Scan for the cell matching the given text and deliver its (x, y) coordinate at center. 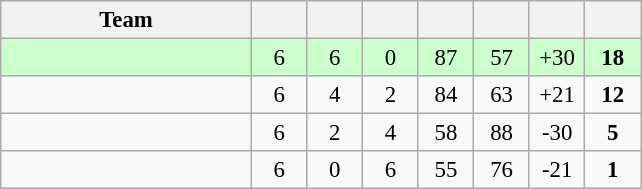
76 (502, 170)
Team (126, 20)
-30 (557, 133)
58 (446, 133)
-21 (557, 170)
88 (502, 133)
87 (446, 58)
18 (613, 58)
55 (446, 170)
84 (446, 95)
+30 (557, 58)
57 (502, 58)
12 (613, 95)
+21 (557, 95)
1 (613, 170)
5 (613, 133)
63 (502, 95)
